From the cell containing the given text, extract its center point as (X, Y) coordinate. 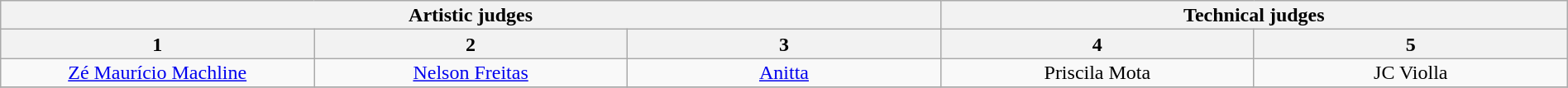
Zé Maurício Machline (157, 72)
5 (1411, 44)
2 (471, 44)
Anitta (784, 72)
JC Violla (1411, 72)
3 (784, 44)
Technical judges (1254, 15)
4 (1097, 44)
Artistic judges (471, 15)
Priscila Mota (1097, 72)
Nelson Freitas (471, 72)
1 (157, 44)
